Provide the (x, y) coordinate of the cell's center where the given text is located.  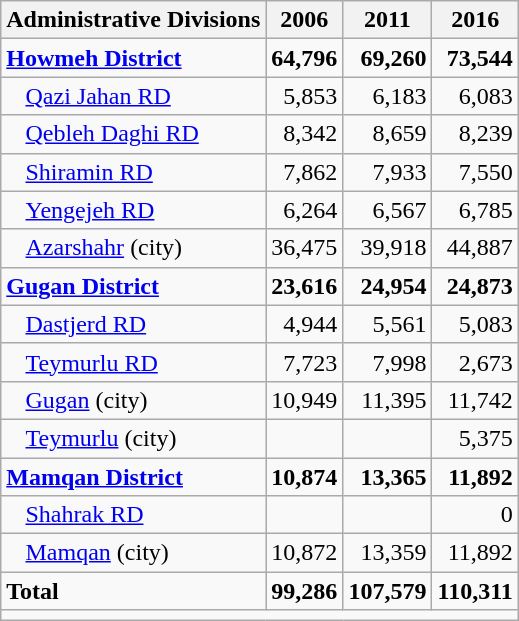
Mamqan District (134, 477)
Total (134, 591)
39,918 (388, 248)
10,949 (304, 400)
7,933 (388, 172)
7,723 (304, 362)
2011 (388, 20)
8,342 (304, 134)
6,083 (475, 96)
69,260 (388, 58)
6,785 (475, 210)
7,550 (475, 172)
Qazi Jahan RD (134, 96)
Yengejeh RD (134, 210)
Azarshahr (city) (134, 248)
Shiramin RD (134, 172)
Administrative Divisions (134, 20)
99,286 (304, 591)
Gugan (city) (134, 400)
Mamqan (city) (134, 553)
2016 (475, 20)
Teymurlu (city) (134, 438)
24,954 (388, 286)
5,083 (475, 324)
2006 (304, 20)
Gugan District (134, 286)
Qebleh Daghi RD (134, 134)
11,395 (388, 400)
64,796 (304, 58)
10,872 (304, 553)
2,673 (475, 362)
110,311 (475, 591)
8,239 (475, 134)
Dastjerd RD (134, 324)
6,264 (304, 210)
5,375 (475, 438)
107,579 (388, 591)
23,616 (304, 286)
5,853 (304, 96)
Howmeh District (134, 58)
6,183 (388, 96)
36,475 (304, 248)
6,567 (388, 210)
7,862 (304, 172)
5,561 (388, 324)
7,998 (388, 362)
44,887 (475, 248)
73,544 (475, 58)
Teymurlu RD (134, 362)
11,742 (475, 400)
13,359 (388, 553)
8,659 (388, 134)
24,873 (475, 286)
4,944 (304, 324)
Shahrak RD (134, 515)
10,874 (304, 477)
0 (475, 515)
13,365 (388, 477)
